Extract the (x, y) coordinate from the center of the cell holding the provided text.  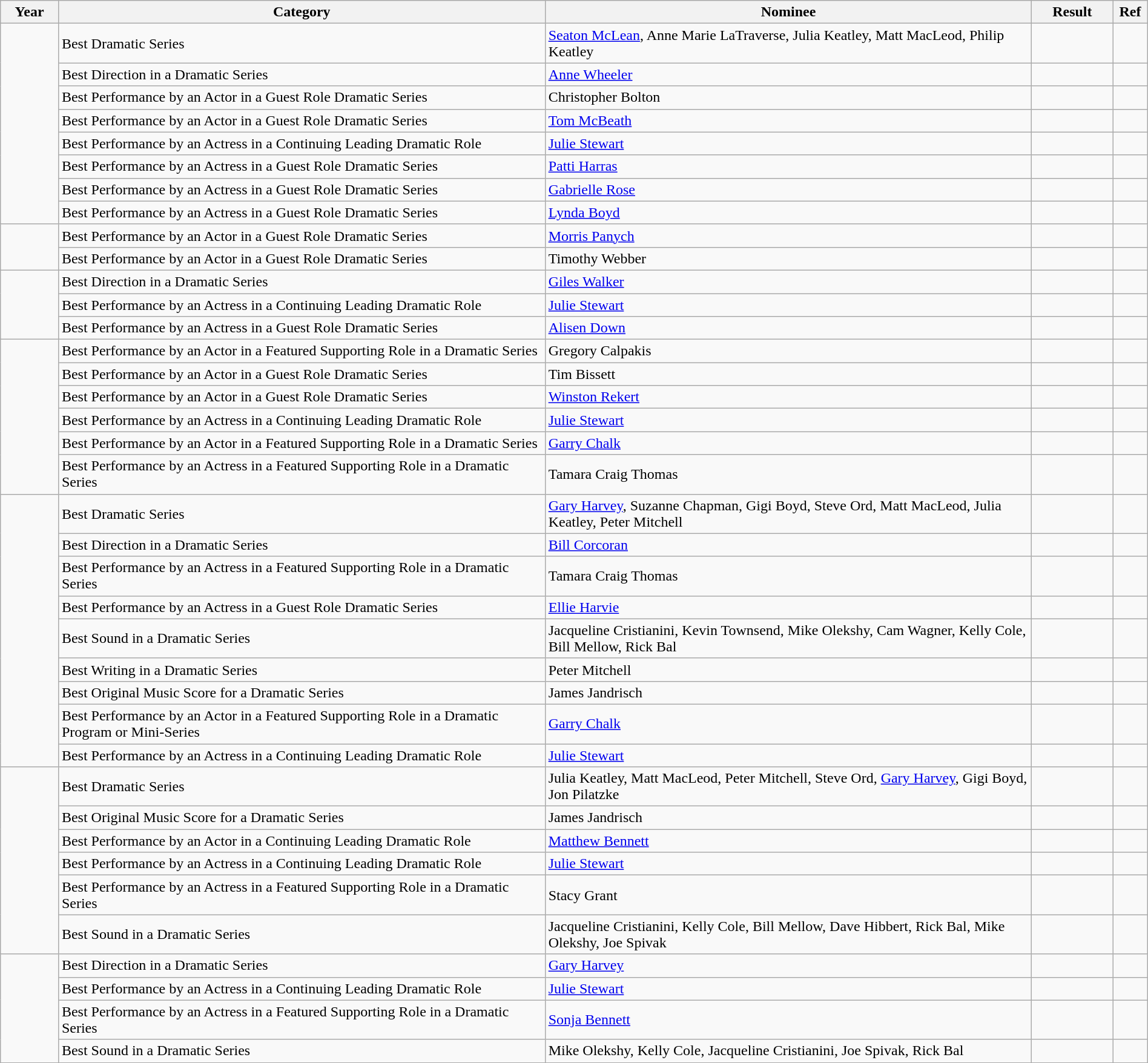
Peter Mitchell (788, 670)
Lynda Boyd (788, 212)
Jacqueline Cristianini, Kelly Cole, Bill Mellow, Dave Hibbert, Rick Bal, Mike Olekshy, Joe Spivak (788, 935)
Anne Wheeler (788, 74)
Mike Olekshy, Kelly Cole, Jacqueline Cristianini, Joe Spivak, Rick Bal (788, 1051)
Ref (1130, 12)
Nominee (788, 12)
Gabrielle Rose (788, 189)
Tim Bissett (788, 374)
Jacqueline Cristianini, Kevin Townsend, Mike Olekshy, Cam Wagner, Kelly Cole, Bill Mellow, Rick Bal (788, 638)
Winston Rekert (788, 397)
Category (302, 12)
Bill Corcoran (788, 545)
Alisen Down (788, 328)
Tom McBeath (788, 120)
Timothy Webber (788, 258)
Year (30, 12)
Gary Harvey, Suzanne Chapman, Gigi Boyd, Steve Ord, Matt MacLeod, Julia Keatley, Peter Mitchell (788, 513)
Julia Keatley, Matt MacLeod, Peter Mitchell, Steve Ord, Gary Harvey, Gigi Boyd, Jon Pilatzke (788, 787)
Sonja Bennett (788, 1019)
Morris Panych (788, 235)
Result (1072, 12)
Ellie Harvie (788, 607)
Gary Harvey (788, 966)
Seaton McLean, Anne Marie LaTraverse, Julia Keatley, Matt MacLeod, Philip Keatley (788, 44)
Stacy Grant (788, 895)
Giles Walker (788, 281)
Patti Harras (788, 166)
Matthew Bennett (788, 841)
Best Performance by an Actor in a Featured Supporting Role in a Dramatic Program or Mini-Series (302, 724)
Best Performance by an Actor in a Continuing Leading Dramatic Role (302, 841)
Gregory Calpakis (788, 351)
Best Writing in a Dramatic Series (302, 670)
Christopher Bolton (788, 97)
